From the cell containing the given text, extract its center point as (X, Y) coordinate. 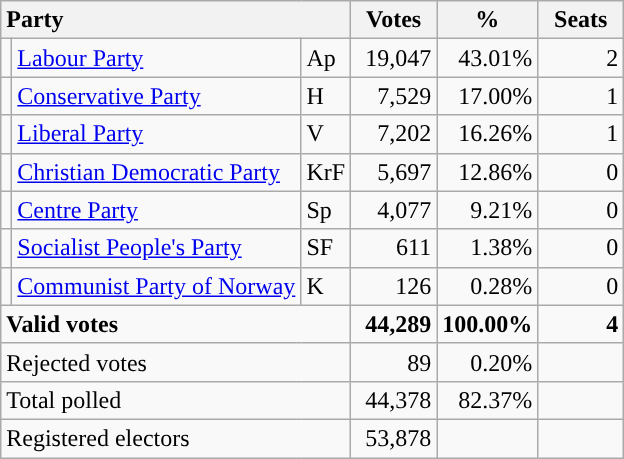
H (326, 96)
Socialist People's Party (156, 248)
611 (394, 248)
K (326, 286)
Liberal Party (156, 134)
Labour Party (156, 58)
126 (394, 286)
Ap (326, 58)
100.00% (488, 324)
44,378 (394, 400)
Sp (326, 210)
44,289 (394, 324)
Rejected votes (176, 362)
5,697 (394, 172)
89 (394, 362)
9.21% (488, 210)
Party (176, 20)
43.01% (488, 58)
2 (581, 58)
Votes (394, 20)
16.26% (488, 134)
7,202 (394, 134)
SF (326, 248)
Centre Party (156, 210)
Seats (581, 20)
Communist Party of Norway (156, 286)
1.38% (488, 248)
V (326, 134)
17.00% (488, 96)
0.20% (488, 362)
19,047 (394, 58)
12.86% (488, 172)
Christian Democratic Party (156, 172)
4 (581, 324)
% (488, 20)
Registered electors (176, 438)
Conservative Party (156, 96)
4,077 (394, 210)
53,878 (394, 438)
82.37% (488, 400)
7,529 (394, 96)
Valid votes (176, 324)
0.28% (488, 286)
Total polled (176, 400)
KrF (326, 172)
